Determine the [x, y] coordinate at the center of the cell enclosing the given text.  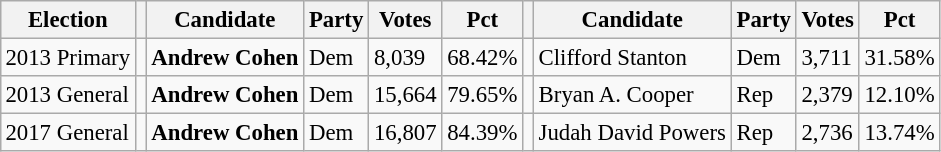
8,039 [406, 57]
31.58% [900, 57]
15,664 [406, 95]
79.65% [482, 95]
2013 General [68, 95]
Clifford Stanton [632, 57]
12.10% [900, 95]
13.74% [900, 133]
2017 General [68, 133]
84.39% [482, 133]
2,736 [828, 133]
Judah David Powers [632, 133]
Bryan A. Cooper [632, 95]
16,807 [406, 133]
2013 Primary [68, 57]
68.42% [482, 57]
3,711 [828, 57]
Election [68, 20]
2,379 [828, 95]
